Pinpoint the cell where the given text exists, returning its [X, Y] midpoint coordinate. 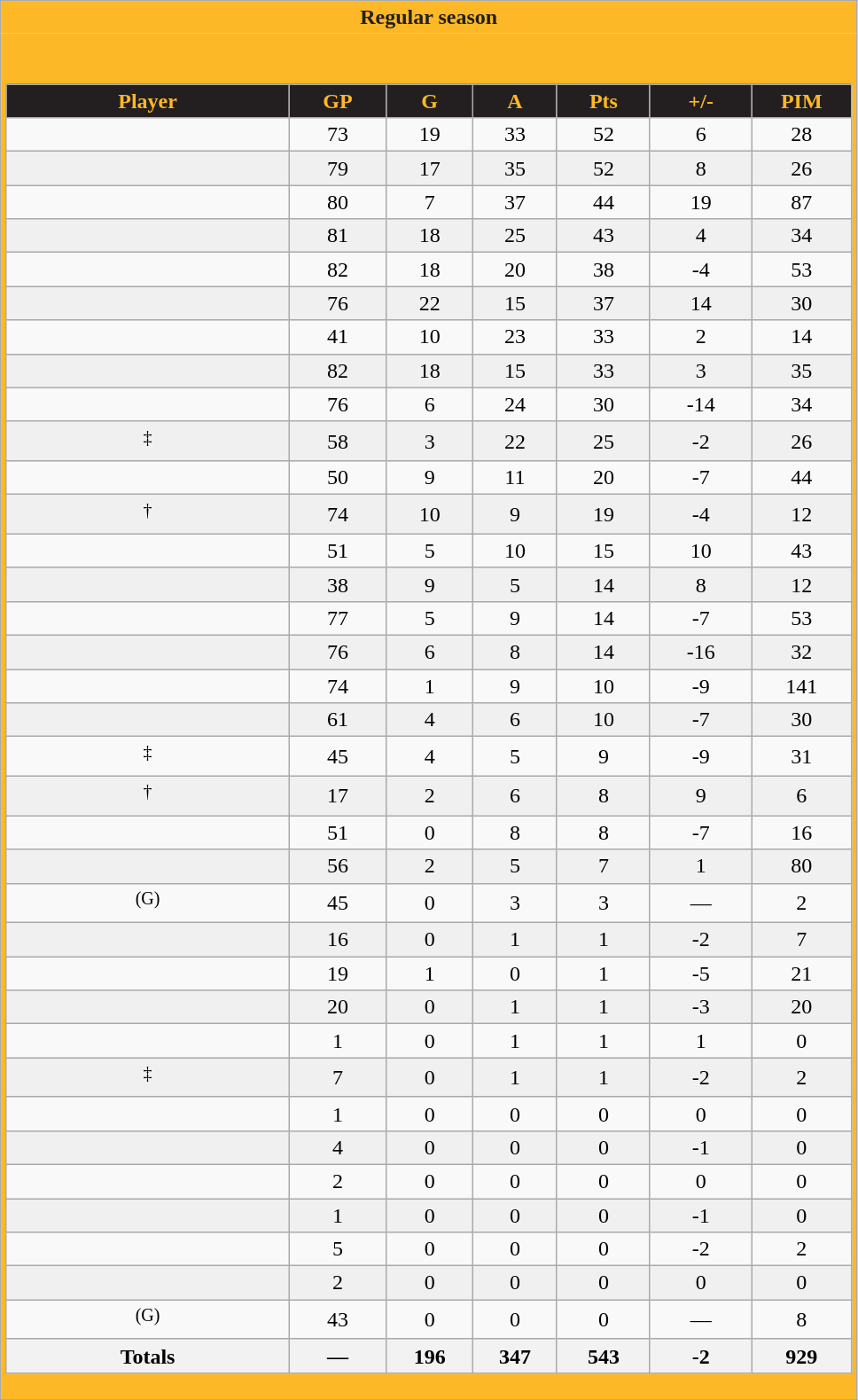
Player [147, 101]
929 [801, 1356]
73 [338, 135]
-3 [700, 1007]
PIM [801, 101]
24 [514, 404]
87 [801, 202]
11 [514, 478]
Totals [147, 1356]
+/- [700, 101]
32 [801, 653]
Pts [603, 101]
-14 [700, 404]
77 [338, 619]
61 [338, 720]
23 [514, 337]
56 [338, 866]
79 [338, 168]
A [514, 101]
41 [338, 337]
58 [338, 442]
G [430, 101]
347 [514, 1356]
196 [430, 1356]
141 [801, 686]
Regular season [429, 18]
543 [603, 1356]
50 [338, 478]
31 [801, 757]
-5 [700, 974]
-16 [700, 653]
28 [801, 135]
81 [338, 236]
21 [801, 974]
GP [338, 101]
